Extract the [X, Y] coordinate from the center of the cell holding the provided text.  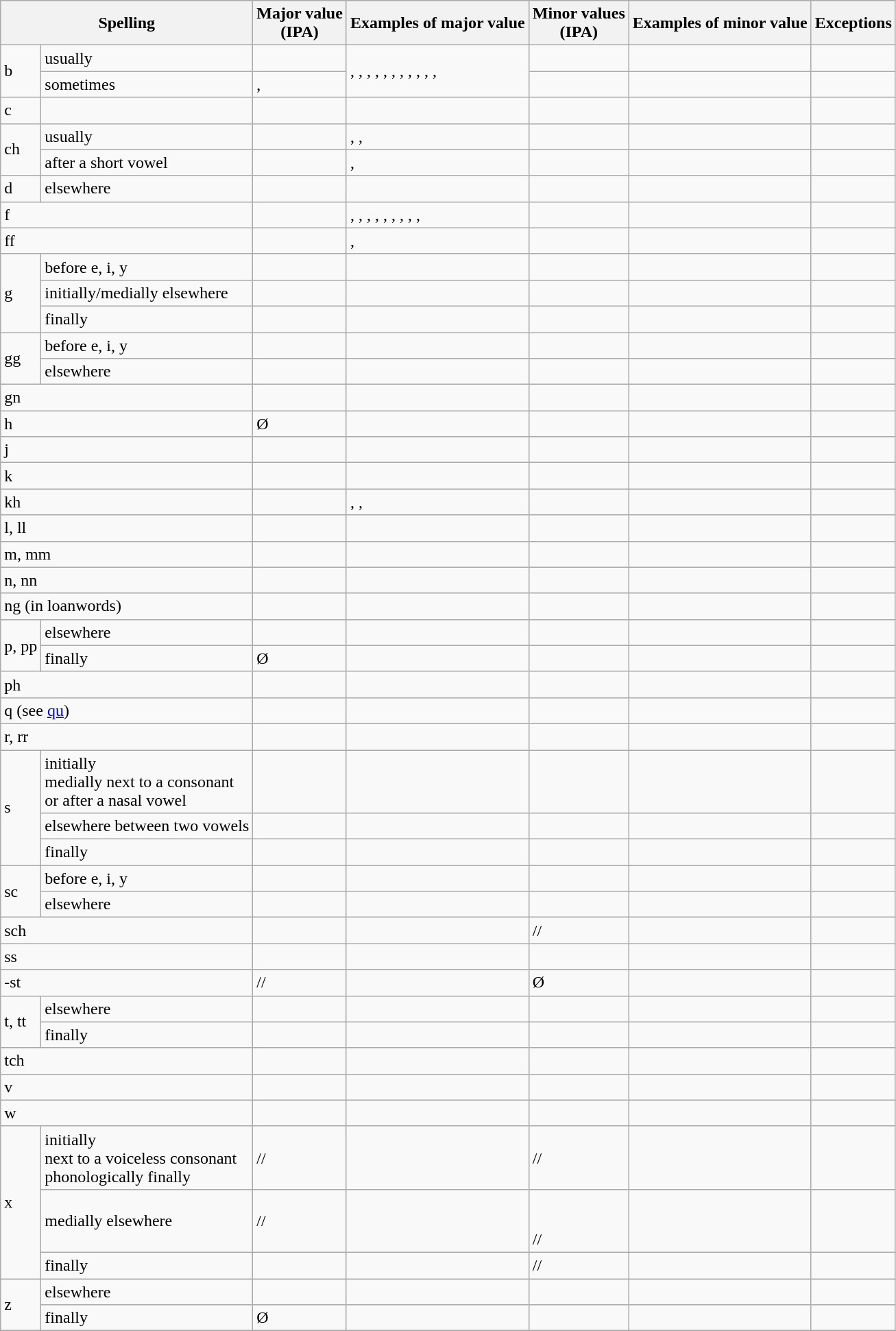
d [21, 189]
-st [127, 983]
elsewhere between two vowels [147, 826]
l, ll [127, 528]
sch [127, 931]
medially elsewhere [147, 1221]
r, rr [127, 736]
after a short vowel [147, 163]
initially/medially elsewhere [147, 293]
h [127, 424]
p, pp [21, 645]
Spelling [127, 23]
k [127, 476]
sc [21, 891]
n, nn [127, 580]
Major value(IPA) [300, 23]
ng (in loanwords) [127, 606]
Minor values(IPA) [579, 23]
q (see qu) [127, 710]
g [21, 293]
ph [127, 684]
z [21, 1304]
w [127, 1113]
c [21, 110]
gn [127, 398]
, , , , , , , , , [437, 215]
Examples of major value [437, 23]
f [127, 215]
s [21, 808]
Exceptions [853, 23]
ss [127, 957]
sometimes [147, 84]
gg [21, 358]
kh [127, 502]
b [21, 71]
j [127, 450]
t, tt [21, 1022]
m, mm [127, 554]
v [127, 1087]
, , , , , , , , , , , [437, 71]
Examples of minor value [720, 23]
initiallynext to a voiceless consonantphonologically finally [147, 1158]
x [21, 1202]
ch [21, 149]
tch [127, 1061]
ff [127, 241]
initiallymedially next to a consonantor after a nasal vowel [147, 782]
